Extract the (x, y) coordinate from the center of the cell holding the provided text.  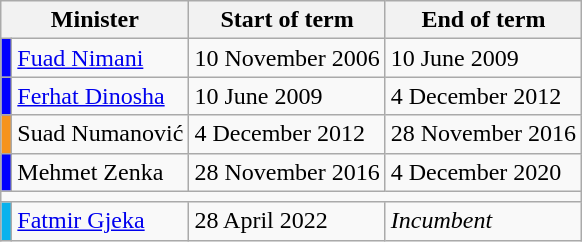
Start of term (287, 20)
28 April 2022 (287, 221)
Suad Numanović (100, 134)
Fuad Nimani (100, 58)
Fatmir Gjeka (100, 221)
Ferhat Dinosha (100, 96)
Minister (95, 20)
10 November 2006 (287, 58)
End of term (483, 20)
4 December 2020 (483, 172)
Mehmet Zenka (100, 172)
Incumbent (483, 221)
